Capture the cell that displays the provided text and extract its (x, y) central coordinate. 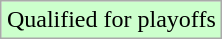
Qualified for playoffs (111, 20)
